For the text-containing cell, return its midpoint in [x, y] coordinate format. 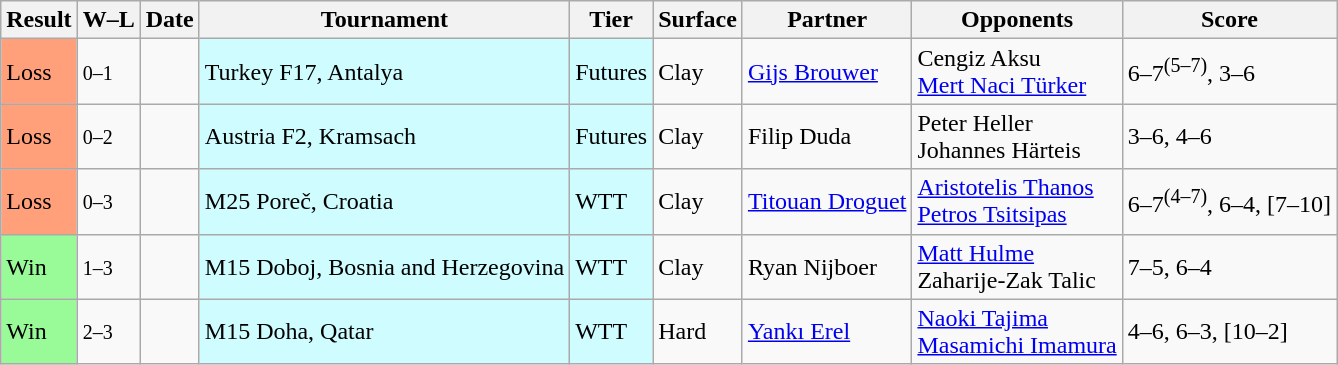
Ryan Nijboer [827, 266]
6–7(4–7), 6–4, [7–10] [1229, 202]
0–1 [108, 72]
Yankı Erel [827, 332]
0–2 [108, 136]
Aristotelis Thanos Petros Tsitsipas [1017, 202]
4–6, 6–3, [10–2] [1229, 332]
Titouan Droguet [827, 202]
Score [1229, 20]
Cengiz Aksu Mert Naci Türker [1017, 72]
1–3 [108, 266]
0–3 [108, 202]
Partner [827, 20]
Peter Heller Johannes Härteis [1017, 136]
Austria F2, Kramsach [384, 136]
W–L [108, 20]
3–6, 4–6 [1229, 136]
Matt Hulme Zaharije-Zak Talic [1017, 266]
M15 Doboj, Bosnia and Herzegovina [384, 266]
Filip Duda [827, 136]
Date [170, 20]
Result [39, 20]
Surface [698, 20]
M25 Poreč, Croatia [384, 202]
Tournament [384, 20]
Naoki Tajima Masamichi Imamura [1017, 332]
7–5, 6–4 [1229, 266]
Opponents [1017, 20]
Hard [698, 332]
Turkey F17, Antalya [384, 72]
6–7(5–7), 3–6 [1229, 72]
Gijs Brouwer [827, 72]
2–3 [108, 332]
Tier [612, 20]
M15 Doha, Qatar [384, 332]
